Determine the [x, y] coordinate at the center of the cell enclosing the given text.  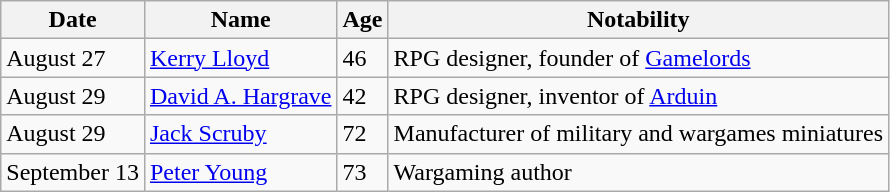
Wargaming author [638, 172]
42 [362, 96]
73 [362, 172]
Date [73, 20]
Peter Young [240, 172]
Jack Scruby [240, 134]
RPG designer, inventor of Arduin [638, 96]
RPG designer, founder of Gamelords [638, 58]
September 13 [73, 172]
Notability [638, 20]
Name [240, 20]
46 [362, 58]
Kerry Lloyd [240, 58]
Manufacturer of military and wargames miniatures [638, 134]
August 27 [73, 58]
72 [362, 134]
David A. Hargrave [240, 96]
Age [362, 20]
